Pinpoint the cell where the given text exists, returning its [X, Y] midpoint coordinate. 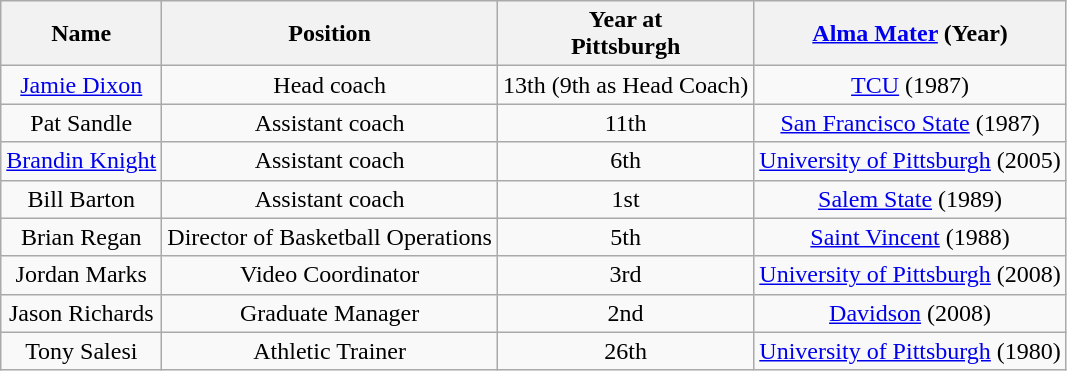
Tony Salesi [82, 351]
Davidson (2008) [910, 313]
Saint Vincent (1988) [910, 237]
Bill Barton [82, 199]
San Francisco State (1987) [910, 123]
11th [625, 123]
Salem State (1989) [910, 199]
University of Pittsburgh (2008) [910, 275]
Position [330, 34]
5th [625, 237]
Jordan Marks [82, 275]
Athletic Trainer [330, 351]
Jamie Dixon [82, 85]
Year at Pittsburgh [625, 34]
6th [625, 161]
13th (9th as Head Coach) [625, 85]
University of Pittsburgh (2005) [910, 161]
University of Pittsburgh (1980) [910, 351]
1st [625, 199]
Graduate Manager [330, 313]
26th [625, 351]
Brandin Knight [82, 161]
Jason Richards [82, 313]
3rd [625, 275]
Pat Sandle [82, 123]
Name [82, 34]
2nd [625, 313]
Alma Mater (Year) [910, 34]
TCU (1987) [910, 85]
Head coach [330, 85]
Brian Regan [82, 237]
Video Coordinator [330, 275]
Director of Basketball Operations [330, 237]
